From the cell containing the given text, extract its center point as [X, Y] coordinate. 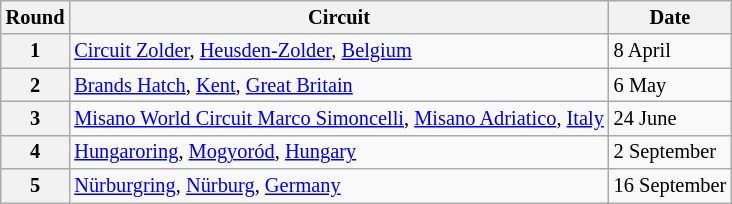
Circuit Zolder, Heusden-Zolder, Belgium [338, 51]
Hungaroring, Mogyoród, Hungary [338, 152]
4 [36, 152]
6 May [670, 85]
5 [36, 186]
1 [36, 51]
Misano World Circuit Marco Simoncelli, Misano Adriatico, Italy [338, 118]
Brands Hatch, Kent, Great Britain [338, 85]
Date [670, 17]
Round [36, 17]
16 September [670, 186]
Nürburgring, Nürburg, Germany [338, 186]
8 April [670, 51]
2 [36, 85]
2 September [670, 152]
24 June [670, 118]
3 [36, 118]
Circuit [338, 17]
